Scan for the cell matching the given text and deliver its (x, y) coordinate at center. 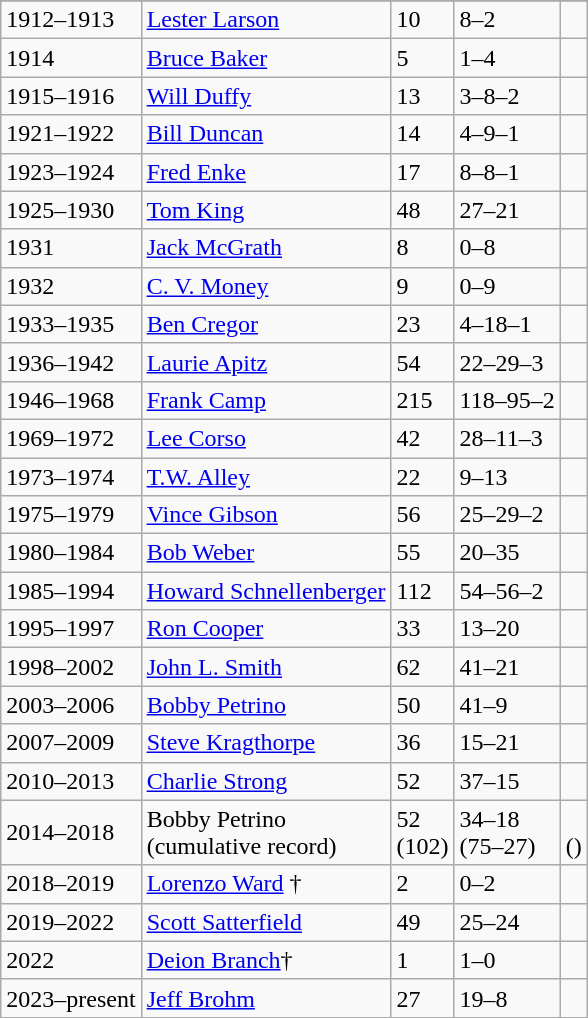
Deion Branch† (266, 960)
27 (422, 998)
20–35 (507, 553)
Bobby Petrino (266, 705)
1915–1916 (71, 96)
() (574, 832)
Charlie Strong (266, 781)
Scott Satterfield (266, 922)
1 (422, 960)
0–2 (507, 884)
1921–1922 (71, 134)
1–0 (507, 960)
4–9–1 (507, 134)
1998–2002 (71, 667)
Bill Duncan (266, 134)
Lester Larson (266, 20)
54–56–2 (507, 591)
2014–2018 (71, 832)
Lorenzo Ward † (266, 884)
15–21 (507, 743)
Jack McGrath (266, 248)
23 (422, 324)
25–24 (507, 922)
1969–1972 (71, 438)
2007–2009 (71, 743)
34–18(75–27) (507, 832)
4–18–1 (507, 324)
42 (422, 438)
28–11–3 (507, 438)
Ron Cooper (266, 629)
10 (422, 20)
2022 (71, 960)
22–29–3 (507, 362)
C. V. Money (266, 286)
8–8–1 (507, 172)
27–21 (507, 210)
Will Duffy (266, 96)
Ben Cregor (266, 324)
1–4 (507, 58)
0–8 (507, 248)
52(102) (422, 832)
Bruce Baker (266, 58)
62 (422, 667)
9–13 (507, 477)
2023–present (71, 998)
Lee Corso (266, 438)
2010–2013 (71, 781)
50 (422, 705)
37–15 (507, 781)
1912–1913 (71, 20)
1975–1979 (71, 515)
Frank Camp (266, 400)
54 (422, 362)
56 (422, 515)
Fred Enke (266, 172)
John L. Smith (266, 667)
118–95–2 (507, 400)
1985–1994 (71, 591)
5 (422, 58)
48 (422, 210)
1933–1935 (71, 324)
Bobby Petrino(cumulative record) (266, 832)
13–20 (507, 629)
25–29–2 (507, 515)
1980–1984 (71, 553)
2018–2019 (71, 884)
1946–1968 (71, 400)
112 (422, 591)
52 (422, 781)
41–9 (507, 705)
3–8–2 (507, 96)
T.W. Alley (266, 477)
9 (422, 286)
1995–1997 (71, 629)
8–2 (507, 20)
8 (422, 248)
2003–2006 (71, 705)
Steve Kragthorpe (266, 743)
22 (422, 477)
Tom King (266, 210)
36 (422, 743)
1925–1930 (71, 210)
1923–1924 (71, 172)
41–21 (507, 667)
17 (422, 172)
14 (422, 134)
Bob Weber (266, 553)
1931 (71, 248)
1932 (71, 286)
Jeff Brohm (266, 998)
215 (422, 400)
55 (422, 553)
49 (422, 922)
1914 (71, 58)
2 (422, 884)
Vince Gibson (266, 515)
1973–1974 (71, 477)
13 (422, 96)
19–8 (507, 998)
33 (422, 629)
2019–2022 (71, 922)
1936–1942 (71, 362)
Laurie Apitz (266, 362)
Howard Schnellenberger (266, 591)
0–9 (507, 286)
